Provide the [X, Y] coordinate of the cell's center where the given text is located.  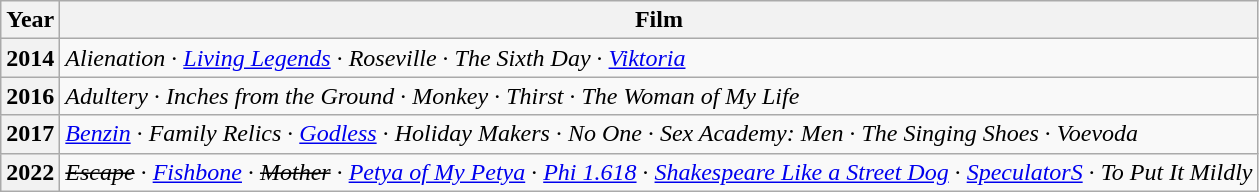
2022 [30, 172]
2014 [30, 58]
2016 [30, 96]
Year [30, 20]
Escape · Fishbone · Mother · Petya of My Petya · Phi 1.618 · Shakespeare Like a Street Dog · SpeculatorS · To Put It Mildly [659, 172]
2017 [30, 134]
Benzin · Family Relics · Godless · Holiday Makers · No One · Sex Academy: Men · The Singing Shoes · Voevoda [659, 134]
Alienation · Living Legends · Roseville · The Sixth Day · Viktoria [659, 58]
Film [659, 20]
Adultery · Inches from the Ground · Monkey · Thirst · The Woman of My Life [659, 96]
